From the cell containing the given text, extract its center point as (X, Y) coordinate. 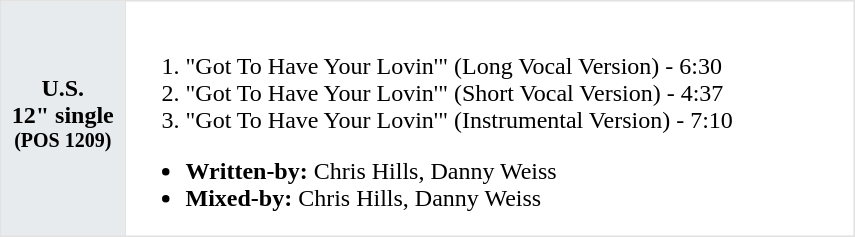
U.S.12" single(POS 1209) (63, 119)
